Return (x, y) of the center of cell containing provided text 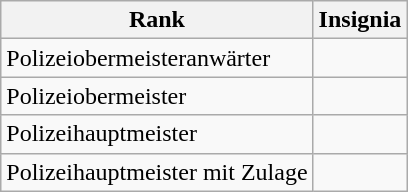
Polizeiobermeister (157, 96)
Rank (157, 20)
Polizeihauptmeister (157, 134)
Polizeiobermeisteranwärter (157, 58)
Polizeihauptmeister mit Zulage (157, 172)
Insignia (360, 20)
